Return the (x, y) coordinate for the center point of the cell that contains the specified text.  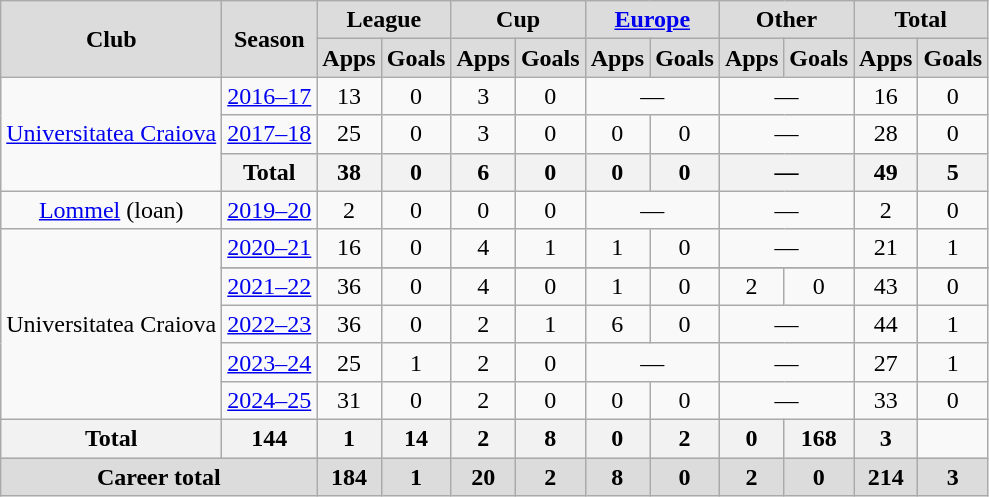
2017–18 (270, 134)
Season (270, 39)
38 (349, 172)
43 (886, 286)
2020–21 (270, 248)
168 (819, 438)
14 (416, 438)
21 (886, 248)
2019–20 (270, 210)
28 (886, 134)
20 (483, 477)
Europe (652, 20)
Career total (159, 477)
31 (349, 400)
184 (349, 477)
2022–23 (270, 324)
5 (953, 172)
44 (886, 324)
2016–17 (270, 96)
League (384, 20)
Cup (518, 20)
13 (349, 96)
2021–22 (270, 286)
2024–25 (270, 400)
Other (786, 20)
144 (270, 438)
Club (112, 39)
49 (886, 172)
Lommel (loan) (112, 210)
214 (886, 477)
27 (886, 362)
33 (886, 400)
2023–24 (270, 362)
